Search for the cell housing the specified text and yield its [X, Y] center coordinate. 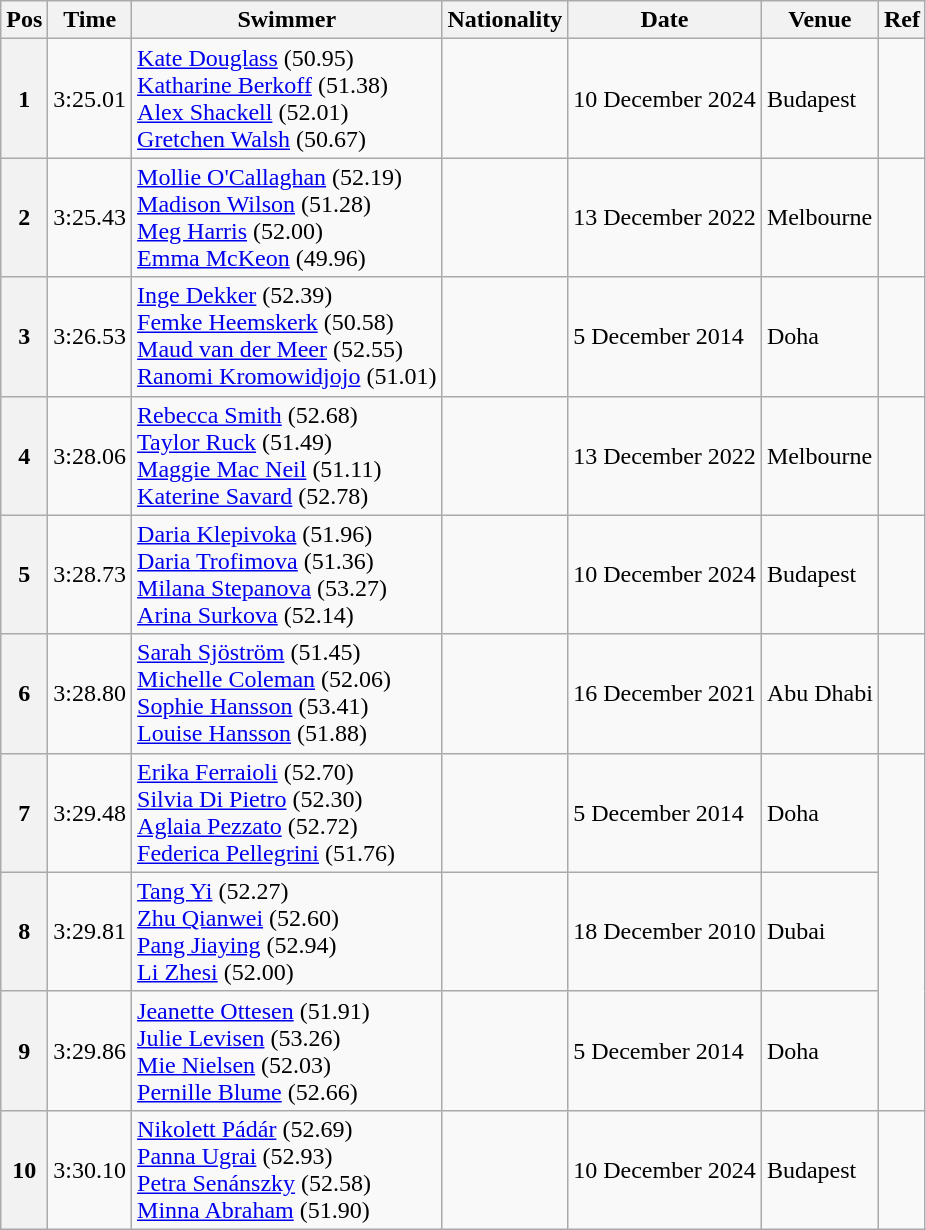
3:29.48 [90, 812]
Abu Dhabi [820, 694]
Kate Douglass (50.95)Katharine Berkoff (51.38)Alex Shackell (52.01)Gretchen Walsh (50.67) [287, 98]
Rebecca Smith (52.68)Taylor Ruck (51.49)Maggie Mac Neil (51.11)Katerine Savard (52.78) [287, 456]
7 [24, 812]
Nationality [505, 20]
3 [24, 336]
16 December 2021 [665, 694]
3:28.73 [90, 574]
Jeanette Ottesen (51.91)Julie Levisen (53.26)Mie Nielsen (52.03)Pernille Blume (52.66) [287, 1050]
3:25.43 [90, 218]
5 [24, 574]
Venue [820, 20]
Erika Ferraioli (52.70)Silvia Di Pietro (52.30)Aglaia Pezzato (52.72)Federica Pellegrini (51.76) [287, 812]
Dubai [820, 932]
9 [24, 1050]
4 [24, 456]
6 [24, 694]
10 [24, 1170]
3:29.86 [90, 1050]
Sarah Sjöström (51.45)Michelle Coleman (52.06)Sophie Hansson (53.41)Louise Hansson (51.88) [287, 694]
3:26.53 [90, 336]
Date [665, 20]
3:29.81 [90, 932]
1 [24, 98]
Tang Yi (52.27)Zhu Qianwei (52.60)Pang Jiaying (52.94)Li Zhesi (52.00) [287, 932]
3:28.06 [90, 456]
Inge Dekker (52.39)Femke Heemskerk (50.58)Maud van der Meer (52.55)Ranomi Kromowidjojo (51.01) [287, 336]
2 [24, 218]
Ref [902, 20]
8 [24, 932]
3:28.80 [90, 694]
3:25.01 [90, 98]
Mollie O'Callaghan (52.19)Madison Wilson (51.28)Meg Harris (52.00)Emma McKeon (49.96) [287, 218]
Swimmer [287, 20]
Time [90, 20]
Daria Klepivoka (51.96)Daria Trofimova (51.36)Milana Stepanova (53.27)Arina Surkova (52.14) [287, 574]
Nikolett Pádár (52.69)Panna Ugrai (52.93)Petra Senánszky (52.58)Minna Abraham (51.90) [287, 1170]
18 December 2010 [665, 932]
3:30.10 [90, 1170]
Pos [24, 20]
